Scan for the cell matching the given text and deliver its [x, y] coordinate at center. 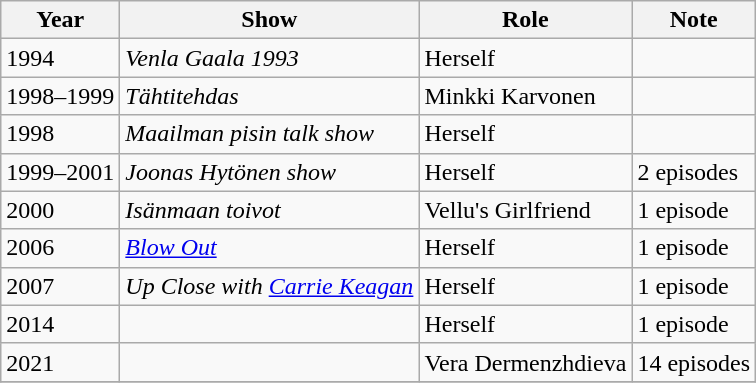
2006 [60, 248]
Tähtitehdas [270, 96]
1999–2001 [60, 172]
Maailman pisin talk show [270, 134]
2021 [60, 362]
1994 [60, 58]
Vera Dermenzhdieva [526, 362]
Isänmaan toivot [270, 210]
Show [270, 20]
Role [526, 20]
Minkki Karvonen [526, 96]
Joonas Hytönen show [270, 172]
14 episodes [694, 362]
2 episodes [694, 172]
1998 [60, 134]
1998–1999 [60, 96]
Year [60, 20]
Up Close with Carrie Keagan [270, 286]
Blow Out [270, 248]
2007 [60, 286]
Vellu's Girlfriend [526, 210]
Note [694, 20]
2000 [60, 210]
2014 [60, 324]
Venla Gaala 1993 [270, 58]
